Find where the given text appears and provide that cell's center as (X, Y) coordinate. 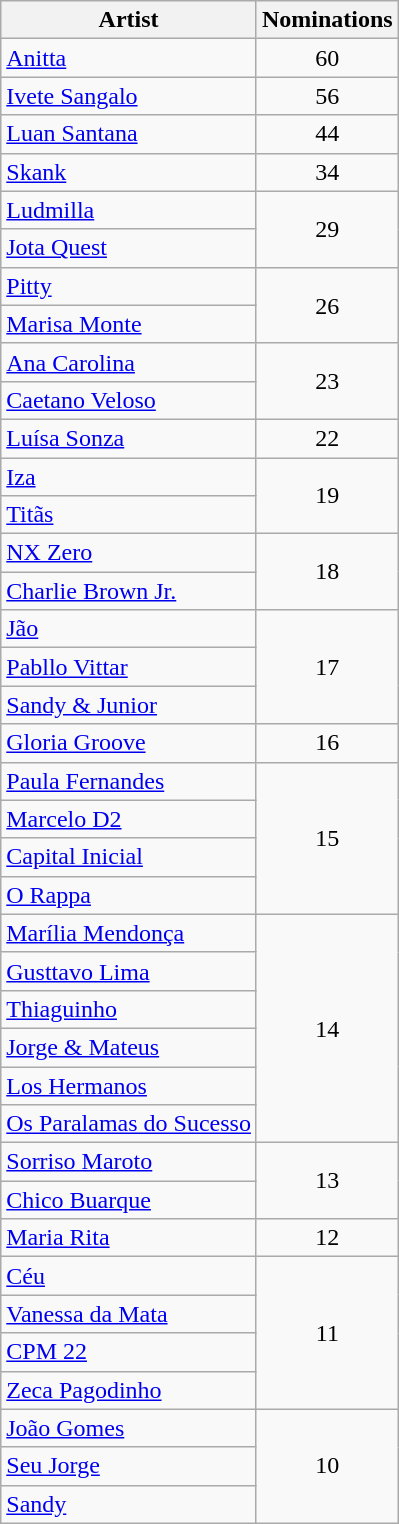
16 (327, 743)
10 (327, 1466)
15 (327, 838)
Pabllo Vittar (129, 667)
NX Zero (129, 553)
Los Hermanos (129, 1085)
34 (327, 172)
17 (327, 667)
Ana Carolina (129, 362)
60 (327, 58)
18 (327, 572)
Caetano Veloso (129, 400)
Sorriso Maroto (129, 1162)
Luan Santana (129, 134)
Gloria Groove (129, 743)
Sandy & Junior (129, 705)
22 (327, 438)
Seu Jorge (129, 1466)
23 (327, 381)
11 (327, 1333)
Artist (129, 20)
26 (327, 305)
Chico Buarque (129, 1200)
Marília Mendonça (129, 933)
Ludmilla (129, 210)
Thiaguinho (129, 1009)
44 (327, 134)
Sandy (129, 1504)
Paula Fernandes (129, 781)
12 (327, 1238)
Os Paralamas do Sucesso (129, 1124)
João Gomes (129, 1428)
Céu (129, 1276)
29 (327, 229)
Pitty (129, 286)
Maria Rita (129, 1238)
13 (327, 1181)
Ivete Sangalo (129, 96)
Gusttavo Lima (129, 971)
14 (327, 1028)
19 (327, 496)
Iza (129, 477)
CPM 22 (129, 1352)
Vanessa da Mata (129, 1314)
Jota Quest (129, 248)
Jorge & Mateus (129, 1047)
Luísa Sonza (129, 438)
Marisa Monte (129, 324)
Nominations (327, 20)
Titãs (129, 515)
Charlie Brown Jr. (129, 591)
Capital Inicial (129, 857)
Zeca Pagodinho (129, 1390)
Skank (129, 172)
O Rappa (129, 895)
Marcelo D2 (129, 819)
56 (327, 96)
Anitta (129, 58)
Jão (129, 629)
